Search for the cell housing the specified text and yield its [x, y] center coordinate. 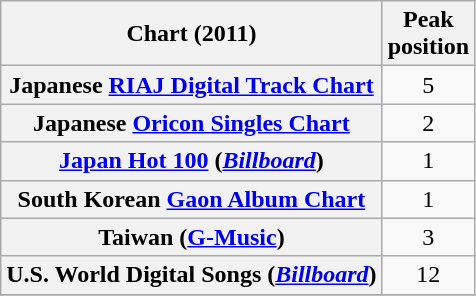
3 [428, 237]
Chart (2011) [192, 34]
Peakposition [428, 34]
5 [428, 85]
U.S. World Digital Songs (Billboard) [192, 275]
Japanese Oricon Singles Chart [192, 123]
Japan Hot 100 (Billboard) [192, 161]
2 [428, 123]
Taiwan (G-Music) [192, 237]
Japanese RIAJ Digital Track Chart [192, 85]
12 [428, 275]
South Korean Gaon Album Chart [192, 199]
